Find where the given text appears and provide that cell's center as [x, y] coordinate. 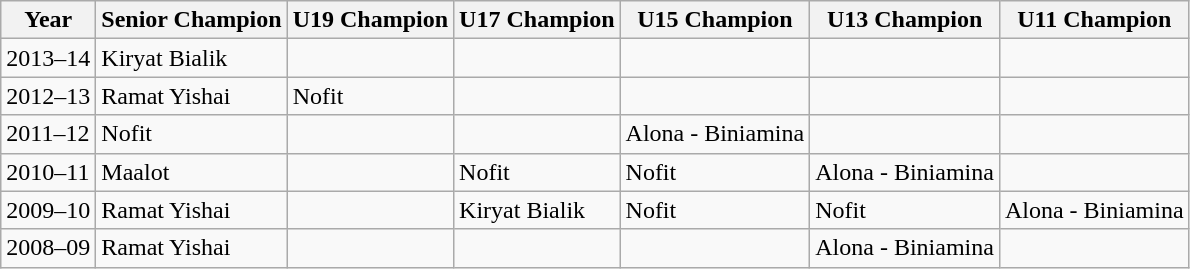
2012–13 [48, 96]
2009–10 [48, 210]
2013–14 [48, 58]
2008–09 [48, 248]
Year [48, 20]
Maalot [192, 172]
2011–12 [48, 134]
U17 Champion [537, 20]
Senior Champion [192, 20]
U19 Champion [370, 20]
U13 Champion [905, 20]
U11 Champion [1094, 20]
2010–11 [48, 172]
U15 Champion [715, 20]
